Extract the (X, Y) coordinate from the center of the cell holding the provided text.  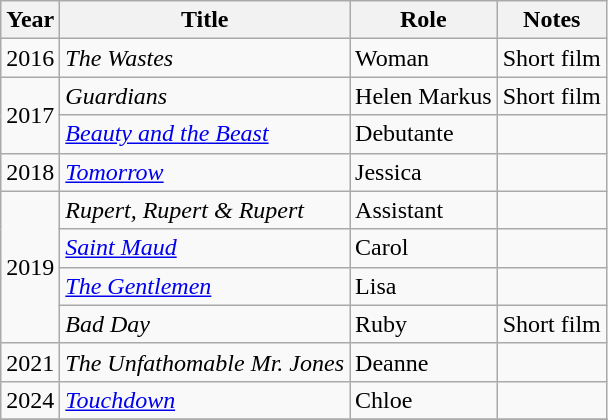
Lisa (424, 286)
Saint Maud (205, 248)
Role (424, 20)
Ruby (424, 324)
2018 (30, 172)
2024 (30, 400)
Carol (424, 248)
Touchdown (205, 400)
2021 (30, 362)
Beauty and the Beast (205, 134)
The Gentlemen (205, 286)
The Unfathomable Mr. Jones (205, 362)
Guardians (205, 96)
Helen Markus (424, 96)
Debutante (424, 134)
Woman (424, 58)
2016 (30, 58)
Assistant (424, 210)
2019 (30, 267)
Jessica (424, 172)
Bad Day (205, 324)
2017 (30, 115)
Tomorrow (205, 172)
The Wastes (205, 58)
Notes (552, 20)
Chloe (424, 400)
Rupert, Rupert & Rupert (205, 210)
Title (205, 20)
Year (30, 20)
Deanne (424, 362)
